Determine the [x, y] coordinate at the center of the cell enclosing the given text.  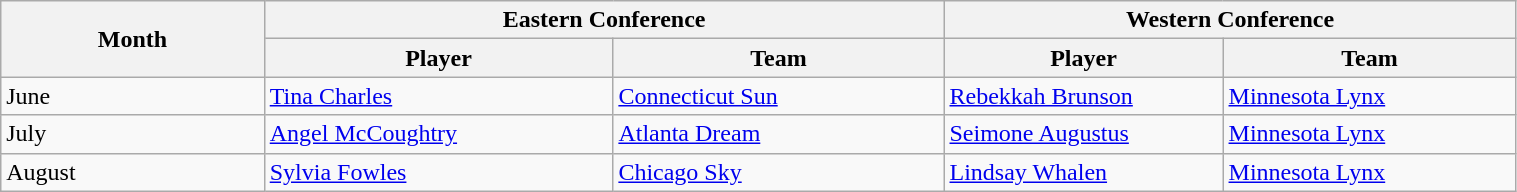
August [132, 172]
Eastern Conference [604, 20]
Chicago Sky [778, 172]
Seimone Augustus [1084, 134]
Connecticut Sun [778, 96]
July [132, 134]
Tina Charles [438, 96]
Rebekkah Brunson [1084, 96]
Lindsay Whalen [1084, 172]
Month [132, 39]
Atlanta Dream [778, 134]
June [132, 96]
Angel McCoughtry [438, 134]
Western Conference [1230, 20]
Sylvia Fowles [438, 172]
